Scan for the cell matching the given text and deliver its (x, y) coordinate at center. 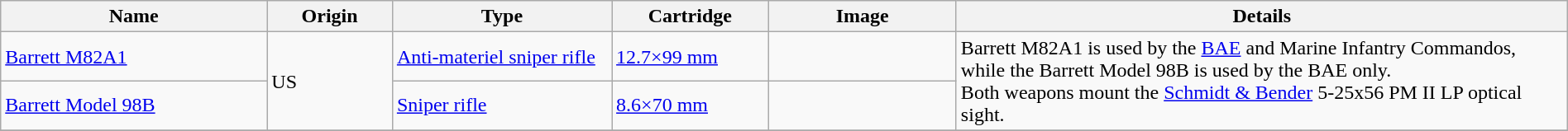
8.6×70 mm (690, 105)
Barrett M82A1 (134, 57)
Origin (330, 16)
Cartridge (690, 16)
Type (501, 16)
Barrett Model 98B (134, 105)
US (330, 81)
12.7×99 mm (690, 57)
Image (862, 16)
Details (1262, 16)
Name (134, 16)
Sniper rifle (501, 105)
Anti-materiel sniper rifle (501, 57)
